Capture the cell that displays the provided text and extract its (X, Y) central coordinate. 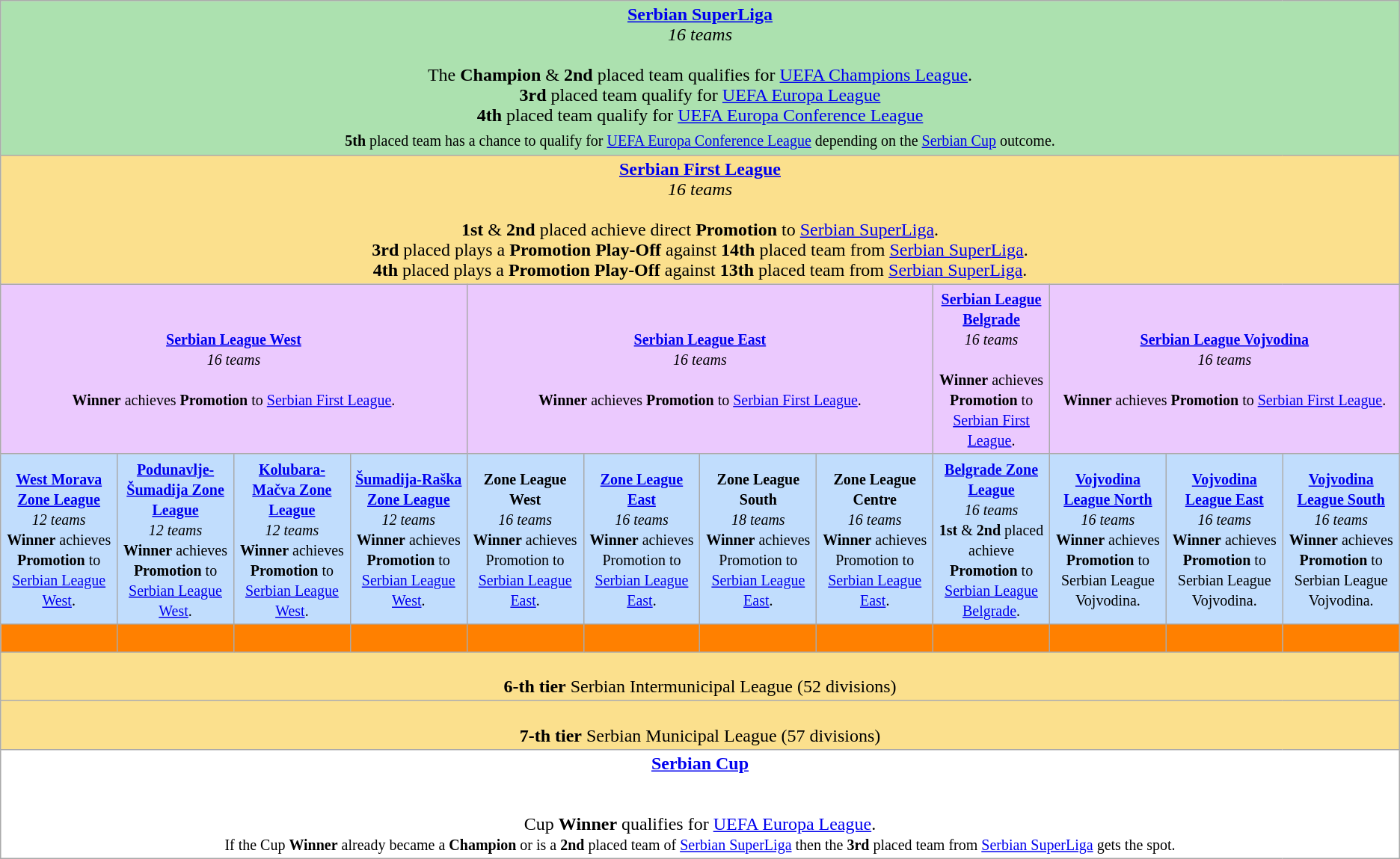
Serbian League West16 teams Winner achieves Promotion to Serbian First League. (233, 369)
Šumadija-Raška Zone League12 teamsWinner achieves Promotion to Serbian League West. (408, 538)
Vojvodina League North16 teamsWinner achieves Promotion to Serbian League Vojvodina. (1108, 538)
Serbian League Vojvodina16 teams Winner achieves Promotion to Serbian First League. (1224, 369)
Podunavlje-Šumadija Zone League12 teamsWinner achieves Promotion to Serbian League West. (176, 538)
Serbian League Belgrade16 teams Winner achieves Promotion to Serbian First League. (992, 369)
Zone League East16 teamsWinner achieves Promotion to Serbian League East. (642, 538)
7-th tier Serbian Municipal League (57 divisions) (700, 725)
Serbian League East16 teams Winner achieves Promotion to Serbian First League. (700, 369)
Zone League South18 teamsWinner achieves Promotion to Serbian League East. (758, 538)
Vojvodina League South16 teamsWinner achieves Promotion to Serbian League Vojvodina. (1341, 538)
Belgrade Zone League16 teams1st & 2nd placed achieve Promotion to Serbian League Belgrade. (992, 538)
Zone League West16 teamsWinner achieves Promotion to Serbian League East. (525, 538)
Vojvodina League East16 teamsWinner achieves Promotion to Serbian League Vojvodina. (1224, 538)
West Morava Zone League12 teamsWinner achieves Promotion to Serbian League West. (59, 538)
Kolubara-Mačva Zone League12 teamsWinner achieves Promotion to Serbian League West. (292, 538)
6-th tier Serbian Intermunicipal League (52 divisions) (700, 676)
Zone League Centre16 teamsWinner achieves Promotion to Serbian League East. (875, 538)
